From the cell containing the given text, extract its center point as [x, y] coordinate. 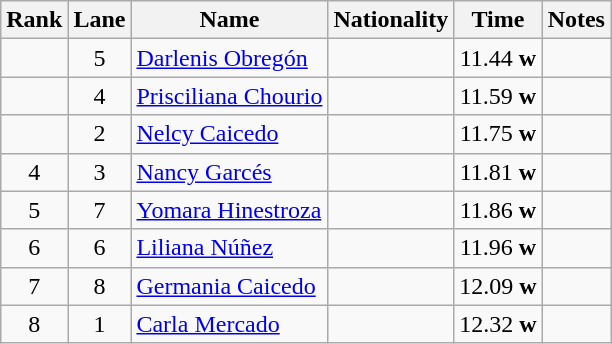
Germania Caicedo [230, 286]
Nationality [391, 20]
11.86 w [498, 210]
Prisciliana Chourio [230, 96]
Time [498, 20]
Darlenis Obregón [230, 58]
Notes [576, 20]
11.44 w [498, 58]
Carla Mercado [230, 324]
2 [100, 134]
11.75 w [498, 134]
Liliana Núñez [230, 248]
Nelcy Caicedo [230, 134]
Yomara Hinestroza [230, 210]
12.09 w [498, 286]
12.32 w [498, 324]
11.96 w [498, 248]
Rank [34, 20]
3 [100, 172]
11.59 w [498, 96]
11.81 w [498, 172]
Name [230, 20]
Lane [100, 20]
1 [100, 324]
Nancy Garcés [230, 172]
